Return the (x, y) coordinate for the center point of the cell that contains the specified text.  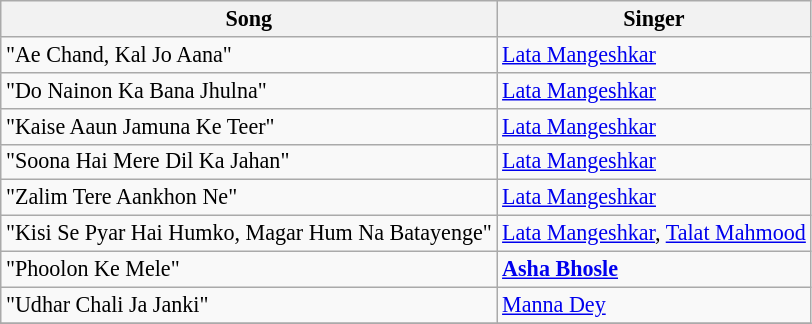
Song (249, 18)
"Do Nainon Ka Bana Jhulna" (249, 90)
Lata Mangeshkar, Talat Mahmood (654, 233)
"Udhar Chali Ja Janki" (249, 305)
"Zalim Tere Aankhon Ne" (249, 198)
"Ae Chand, Kal Jo Aana" (249, 54)
"Soona Hai Mere Dil Ka Jahan" (249, 162)
"Phoolon Ke Mele" (249, 269)
"Kisi Se Pyar Hai Humko, Magar Hum Na Batayenge" (249, 233)
Manna Dey (654, 305)
Asha Bhosle (654, 269)
"Kaise Aaun Jamuna Ke Teer" (249, 126)
Singer (654, 18)
